Identify which cell holds the provided text, then report its (X, Y) central coordinate. 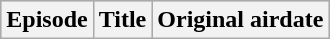
Episode (47, 20)
Title (122, 20)
Original airdate (240, 20)
